Pinpoint the cell where the given text exists, returning its [X, Y] midpoint coordinate. 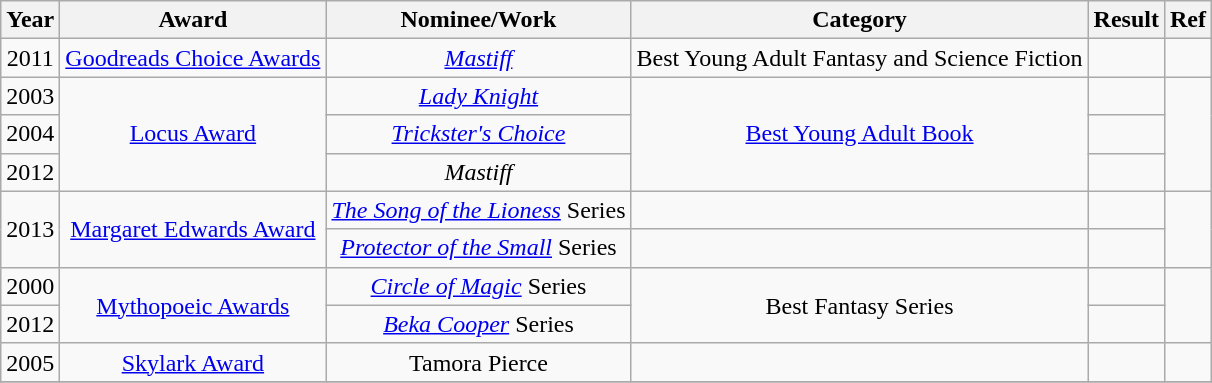
2013 [30, 229]
Mythopoeic Awards [193, 305]
2000 [30, 286]
Protector of the Small Series [478, 248]
Year [30, 20]
2011 [30, 58]
Result [1126, 20]
Award [193, 20]
Margaret Edwards Award [193, 229]
Goodreads Choice Awards [193, 58]
Beka Cooper Series [478, 324]
Ref [1188, 20]
Best Fantasy Series [860, 305]
Nominee/Work [478, 20]
Skylark Award [193, 362]
Tamora Pierce [478, 362]
Category [860, 20]
2005 [30, 362]
2004 [30, 134]
Best Young Adult Fantasy and Science Fiction [860, 58]
The Song of the Lioness Series [478, 210]
Trickster's Choice [478, 134]
Lady Knight [478, 96]
Best Young Adult Book [860, 134]
Circle of Magic Series [478, 286]
2003 [30, 96]
Locus Award [193, 134]
